Identify which cell holds the provided text, then report its [x, y] central coordinate. 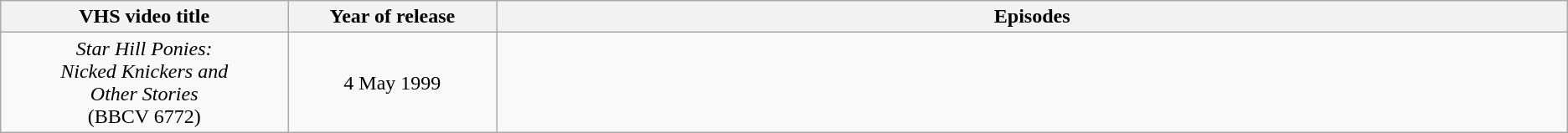
Star Hill Ponies:Nicked Knickers andOther Stories(BBCV 6772) [144, 82]
Year of release [392, 17]
VHS video title [144, 17]
4 May 1999 [392, 82]
Episodes [1032, 17]
